Identify which cell holds the provided text, then report its (X, Y) central coordinate. 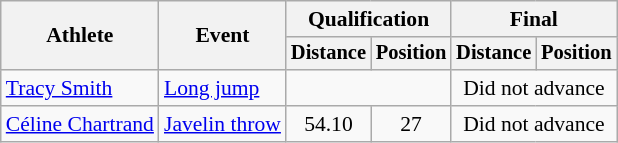
Qualification (368, 19)
54.10 (328, 124)
Long jump (222, 88)
Event (222, 36)
27 (411, 124)
Athlete (80, 36)
Tracy Smith (80, 88)
Final (534, 19)
Javelin throw (222, 124)
Céline Chartrand (80, 124)
